Find where the given text appears and provide that cell's center as [X, Y] coordinate. 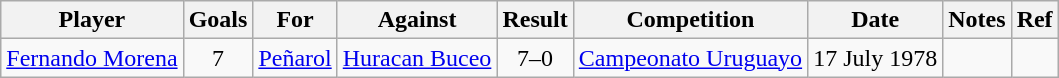
Result [535, 20]
Against [417, 20]
Fernando Morena [92, 58]
Huracan Buceo [417, 58]
Goals [218, 20]
Date [876, 20]
Notes [977, 20]
For [295, 20]
Peñarol [295, 58]
Player [92, 20]
Campeonato Uruguayo [690, 58]
17 July 1978 [876, 58]
Ref [1034, 20]
7 [218, 58]
Competition [690, 20]
7–0 [535, 58]
